Determine the [X, Y] coordinate at the center of the cell enclosing the given text.  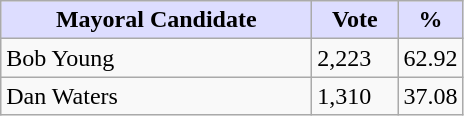
37.08 [430, 96]
1,310 [355, 96]
62.92 [430, 58]
Dan Waters [156, 96]
Vote [355, 20]
Bob Young [156, 58]
2,223 [355, 58]
Mayoral Candidate [156, 20]
% [430, 20]
